Return [X, Y] of the center of cell containing provided text 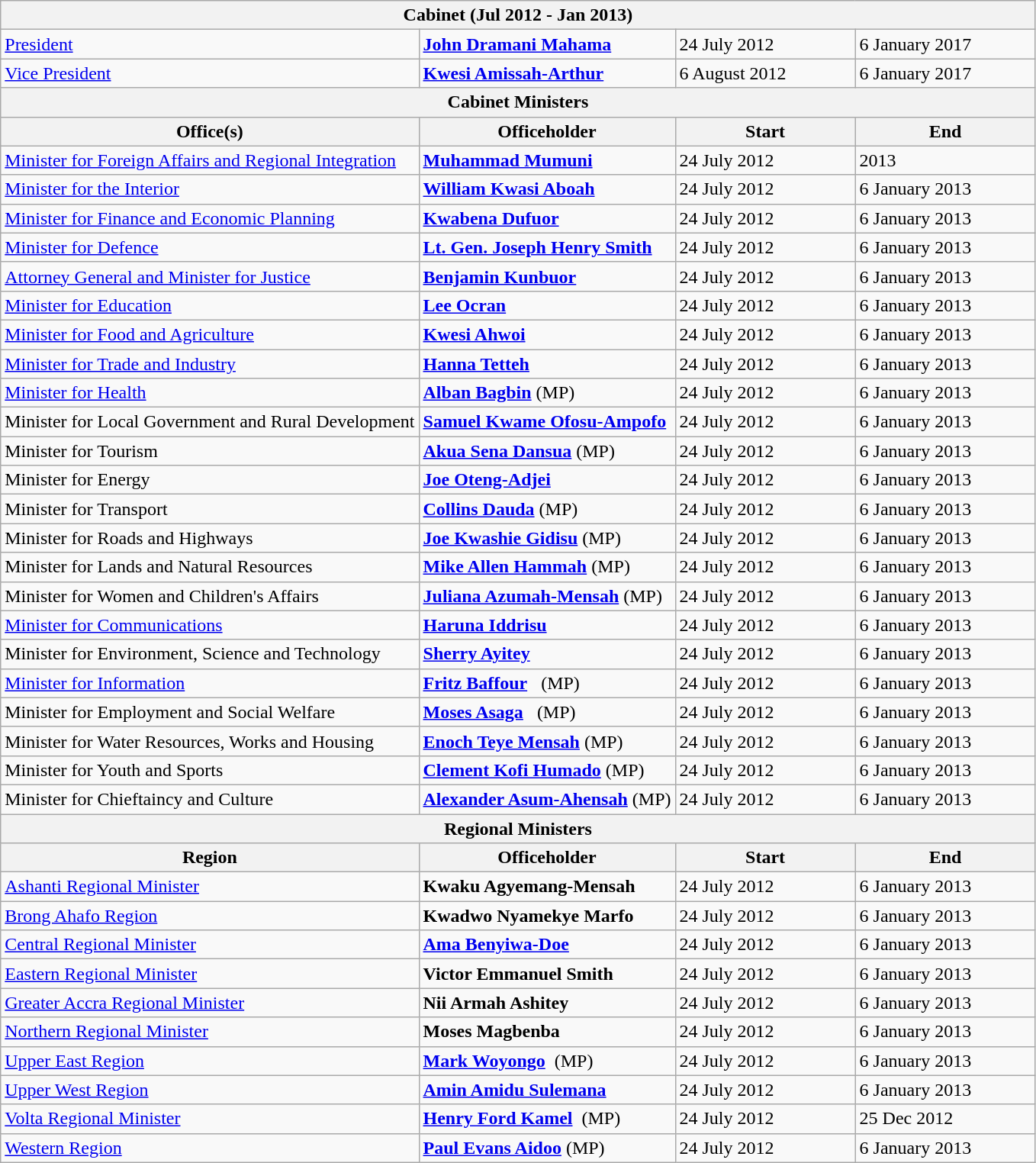
Kwabena Dufuor [547, 218]
John Dramani Mahama [547, 44]
Mike Allen Hammah (MP) [547, 567]
Ama Benyiwa-Doe [547, 945]
Minister for Food and Agriculture [210, 334]
Moses Magbenba [547, 1032]
Collins Dauda (MP) [547, 509]
Moses Asaga (MP) [547, 712]
Upper East Region [210, 1061]
Western Region [210, 1148]
Minister for Health [210, 393]
Minister for Information [210, 683]
Brong Ahafo Region [210, 916]
Volta Regional Minister [210, 1119]
Minister for Trade and Industry [210, 364]
Henry Ford Kamel (MP) [547, 1119]
Greater Accra Regional Minister [210, 1003]
Minister for Energy [210, 480]
Minister for Water Resources, Works and Housing [210, 741]
Minister for Environment, Science and Technology [210, 654]
Minister for Transport [210, 509]
Upper West Region [210, 1090]
Ashanti Regional Minister [210, 887]
Joe Kwashie Gidisu (MP) [547, 538]
Minister for Defence [210, 247]
Minister for Youth and Sports [210, 770]
Vice President [210, 73]
Central Regional Minister [210, 945]
Sherry Ayitey [547, 654]
Lee Ocran [547, 305]
Regional Ministers [518, 828]
Amin Amidu Sulemana [547, 1090]
Paul Evans Aidoo (MP) [547, 1148]
Minister for Foreign Affairs and Regional Integration [210, 160]
2013 [945, 160]
Kwaku Agyemang-Mensah [547, 887]
Minister for Women and Children's Affairs [210, 596]
William Kwasi Aboah [547, 189]
Victor Emmanuel Smith [547, 974]
Kwadwo Nyamekye Marfo [547, 916]
Minister for Communications [210, 625]
Cabinet (Jul 2012 - Jan 2013) [518, 15]
Minister for Roads and Highways [210, 538]
Minister for Tourism [210, 451]
Office(s) [210, 131]
Samuel Kwame Ofosu-Ampofo [547, 422]
Hanna Tetteh [547, 364]
Clement Kofi Humado (MP) [547, 770]
Minister for Employment and Social Welfare [210, 712]
Attorney General and Minister for Justice [210, 276]
Fritz Baffour (MP) [547, 683]
Alban Bagbin (MP) [547, 393]
Minister for Education [210, 305]
Nii Armah Ashitey [547, 1003]
Joe Oteng-Adjei [547, 480]
Minister for Lands and Natural Resources [210, 567]
Akua Sena Dansua (MP) [547, 451]
Minister for Chieftaincy and Culture [210, 799]
6 August 2012 [765, 73]
Eastern Regional Minister [210, 974]
Kwesi Amissah-Arthur [547, 73]
President [210, 44]
Benjamin Kunbuor [547, 276]
Region [210, 858]
Enoch Teye Mensah (MP) [547, 741]
Northern Regional Minister [210, 1032]
Alexander Asum-Ahensah (MP) [547, 799]
25 Dec 2012 [945, 1119]
Mark Woyongo (MP) [547, 1061]
Minister for Finance and Economic Planning [210, 218]
Juliana Azumah-Mensah (MP) [547, 596]
Kwesi Ahwoi [547, 334]
Lt. Gen. Joseph Henry Smith [547, 247]
Muhammad Mumuni [547, 160]
Minister for Local Government and Rural Development [210, 422]
Cabinet Ministers [518, 102]
Minister for the Interior [210, 189]
Haruna Iddrisu [547, 625]
